Capture the cell that displays the provided text and extract its (X, Y) central coordinate. 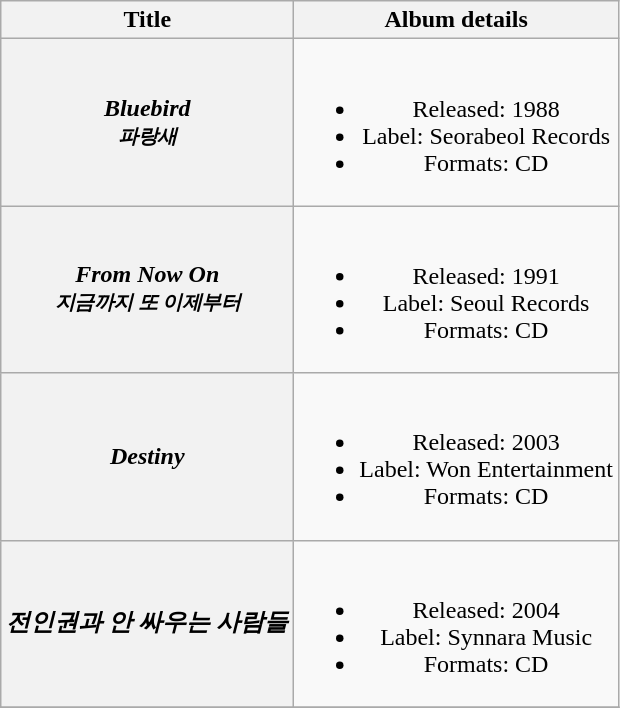
전인권과 안 싸우는 사람들 (148, 624)
Released: 1991Label: Seoul RecordsFormats: CD (456, 290)
Released: 2004Label: Synnara MusicFormats: CD (456, 624)
Released: 2003Label: Won EntertainmentFormats: CD (456, 456)
Destiny (148, 456)
From Now On지금까지 또 이제부터 (148, 290)
Album details (456, 20)
Released: 1988Label: Seorabeol RecordsFormats: CD (456, 122)
Title (148, 20)
Bluebird파랑새 (148, 122)
